Provide the [X, Y] coordinate of the cell's center where the given text is located.  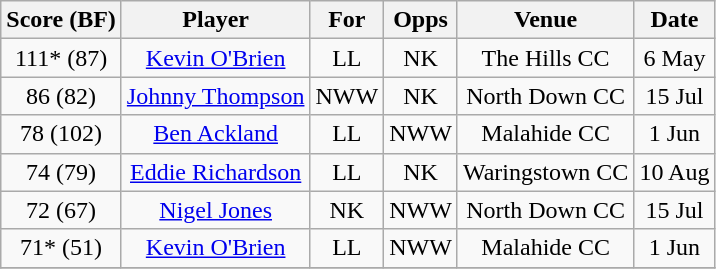
Opps [421, 20]
74 (79) [62, 172]
Date [674, 20]
86 (82) [62, 96]
For [347, 20]
71* (51) [62, 248]
72 (67) [62, 210]
Waringstown CC [545, 172]
Johnny Thompson [216, 96]
The Hills CC [545, 58]
78 (102) [62, 134]
Eddie Richardson [216, 172]
6 May [674, 58]
Venue [545, 20]
Player [216, 20]
10 Aug [674, 172]
Nigel Jones [216, 210]
Score (BF) [62, 20]
111* (87) [62, 58]
Ben Ackland [216, 134]
